Find where the given text appears and provide that cell's center as (x, y) coordinate. 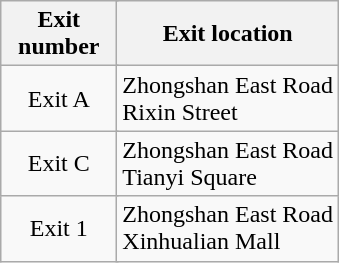
Exit A (59, 98)
Zhongshan East RoadXinhualian Mall (228, 228)
Zhongshan East RoadRixin Street (228, 98)
Exit C (59, 164)
Exit 1 (59, 228)
Exit number (59, 34)
Exit location (228, 34)
Zhongshan East RoadTianyi Square (228, 164)
